Search for the cell housing the specified text and yield its (x, y) center coordinate. 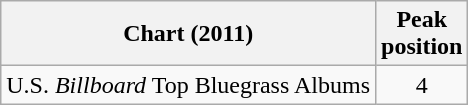
Chart (2011) (188, 34)
Peakposition (422, 34)
U.S. Billboard Top Bluegrass Albums (188, 85)
4 (422, 85)
